For the text-containing cell, return its midpoint in (x, y) coordinate format. 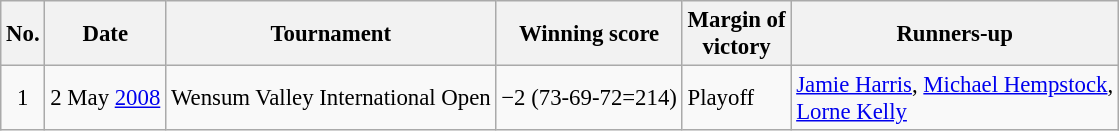
Jamie Harris, Michael Hempstock, Lorne Kelly (955, 98)
2 May 2008 (106, 98)
Runners-up (955, 34)
Playoff (736, 98)
Margin ofvictory (736, 34)
Wensum Valley International Open (331, 98)
−2 (73-69-72=214) (589, 98)
Tournament (331, 34)
Winning score (589, 34)
1 (23, 98)
No. (23, 34)
Date (106, 34)
